Capture the cell that displays the provided text and extract its (x, y) central coordinate. 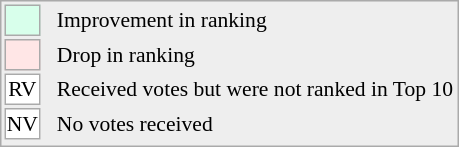
NV (22, 124)
Improvement in ranking (254, 20)
Received votes but were not ranked in Top 10 (254, 90)
Drop in ranking (254, 55)
No votes received (254, 124)
RV (22, 90)
